Locate the cell with the specified text and output its (x, y) center coordinate. 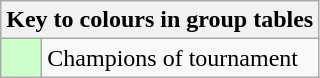
Key to colours in group tables (160, 20)
Champions of tournament (180, 58)
